Pinpoint the cell where the given text exists, returning its (X, Y) midpoint coordinate. 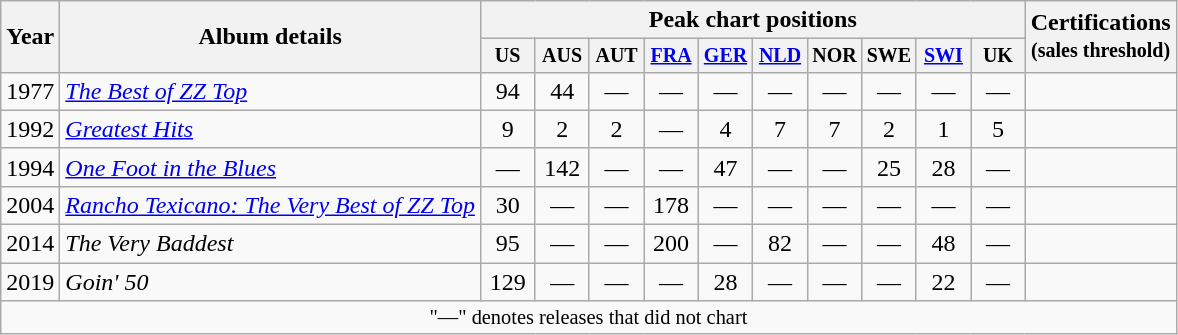
48 (943, 244)
AUS (562, 56)
44 (562, 91)
UK (998, 56)
The Very Baddest (270, 244)
94 (507, 91)
AUT (616, 56)
Greatest Hits (270, 129)
NOR (834, 56)
GER (725, 56)
Certifications(sales threshold) (1100, 37)
178 (671, 205)
SWI (943, 56)
2019 (30, 282)
Year (30, 37)
2014 (30, 244)
"—" denotes releases that did not chart (588, 318)
US (507, 56)
NLD (780, 56)
Album details (270, 37)
2004 (30, 205)
25 (889, 167)
129 (507, 282)
1994 (30, 167)
142 (562, 167)
The Best of ZZ Top (270, 91)
SWE (889, 56)
22 (943, 282)
Goin' 50 (270, 282)
9 (507, 129)
95 (507, 244)
30 (507, 205)
One Foot in the Blues (270, 167)
4 (725, 129)
Rancho Texicano: The Very Best of ZZ Top (270, 205)
1977 (30, 91)
5 (998, 129)
FRA (671, 56)
47 (725, 167)
1 (943, 129)
Peak chart positions (752, 20)
200 (671, 244)
82 (780, 244)
1992 (30, 129)
